Find where the given text appears and provide that cell's center as [x, y] coordinate. 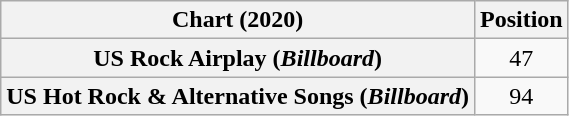
US Rock Airplay (Billboard) [238, 58]
94 [521, 96]
Position [521, 20]
Chart (2020) [238, 20]
47 [521, 58]
US Hot Rock & Alternative Songs (Billboard) [238, 96]
